For the text-containing cell, return its midpoint in (x, y) coordinate format. 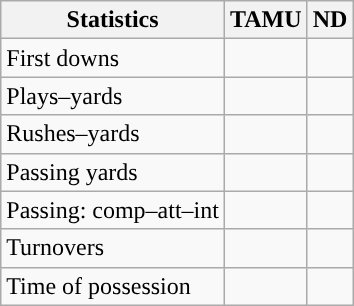
Turnovers (113, 248)
Plays–yards (113, 96)
First downs (113, 58)
Passing yards (113, 172)
Passing: comp–att–int (113, 210)
TAMU (266, 20)
ND (330, 20)
Rushes–yards (113, 134)
Time of possession (113, 286)
Statistics (113, 20)
